Output the (X, Y) coordinate of the center of the cell containing the given text.  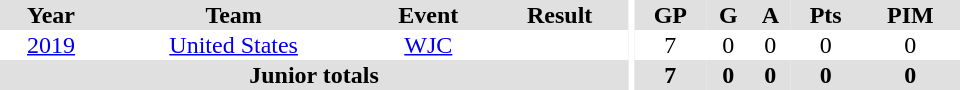
WJC (428, 45)
Junior totals (314, 75)
GP (670, 15)
G (728, 15)
Result (560, 15)
A (770, 15)
Team (234, 15)
Year (51, 15)
Event (428, 15)
Pts (826, 15)
United States (234, 45)
PIM (910, 15)
2019 (51, 45)
